Determine the [X, Y] coordinate at the center of the cell enclosing the given text.  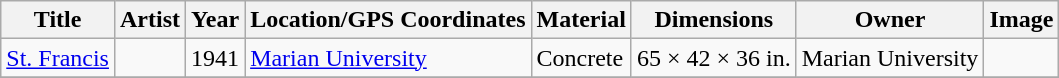
Year [216, 20]
St. Francis [58, 58]
Dimensions [714, 20]
Image [1022, 20]
Concrete [581, 58]
Owner [890, 20]
Location/GPS Coordinates [388, 20]
65 × 42 × 36 in. [714, 58]
Title [58, 20]
1941 [216, 58]
Material [581, 20]
Artist [150, 20]
